Pinpoint the cell where the given text exists, returning its (X, Y) midpoint coordinate. 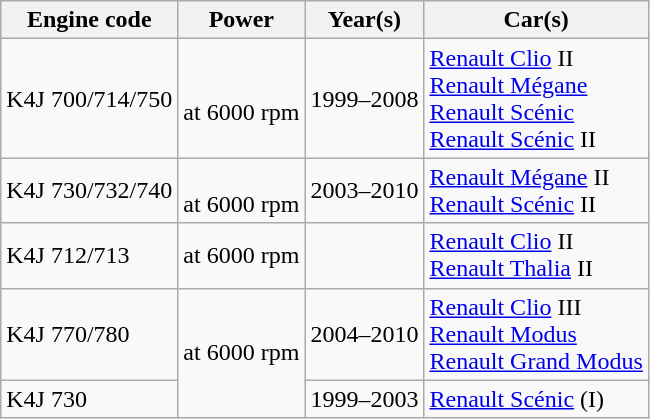
Renault Clio III Renault Modus Renault Grand Modus (536, 334)
1999–2003 (364, 399)
Car(s) (536, 20)
K4J 770/780 (90, 334)
Year(s) (364, 20)
Engine code (90, 20)
Power (242, 20)
K4J 730/732/740 (90, 190)
Renault Mégane II Renault Scénic II (536, 190)
Renault Scénic (I) (536, 399)
K4J 700/714/750 (90, 98)
Renault Clio II Renault Mégane Renault Scénic Renault Scénic II (536, 98)
K4J 730 (90, 399)
2003–2010 (364, 190)
2004–2010 (364, 334)
1999–2008 (364, 98)
Renault Clio II Renault Thalia II (536, 256)
K4J 712/713 (90, 256)
